Pinpoint the cell where the given text exists, returning its (X, Y) midpoint coordinate. 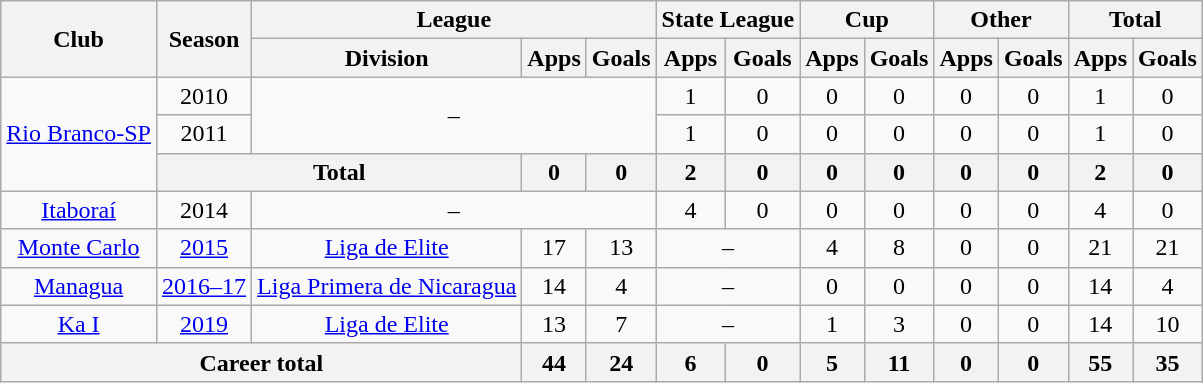
2016–17 (204, 286)
Career total (262, 362)
5 (832, 362)
Monte Carlo (79, 248)
League (454, 20)
10 (1168, 324)
Cup (867, 20)
55 (1100, 362)
Managua (79, 286)
2011 (204, 134)
2010 (204, 96)
Itaboraí (79, 210)
24 (621, 362)
2019 (204, 324)
Ka I (79, 324)
44 (554, 362)
2015 (204, 248)
State League (728, 20)
Season (204, 39)
Rio Branco-SP (79, 134)
11 (899, 362)
Other (1001, 20)
7 (621, 324)
17 (554, 248)
6 (690, 362)
35 (1168, 362)
2014 (204, 210)
Division (387, 58)
Club (79, 39)
Liga Primera de Nicaragua (387, 286)
3 (899, 324)
8 (899, 248)
